Output the (X, Y) coordinate of the center of the cell containing the given text.  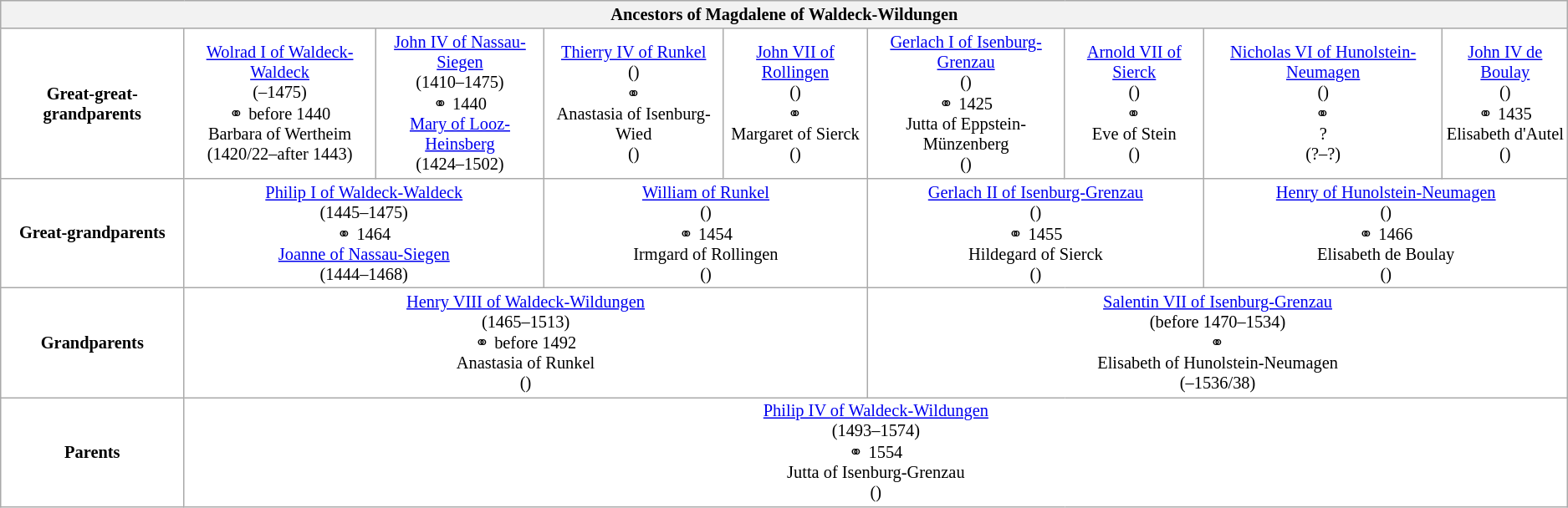
Arnold VII of Sierck()⚭Eve of Stein() (1134, 104)
Gerlach I of Isenburg-Grenzau()⚭ 1425Jutta of Eppstein-Münzenberg() (966, 104)
John IV of Nassau-Siegen(1410–1475)⚭ 1440Mary of Looz-Heinsberg(1424–1502) (460, 104)
Grandparents (92, 343)
Thierry IV of Runkel()⚭Anastasia of Isenburg-Wied() (634, 104)
William of Runkel()⚭ 1454Irmgard of Rollingen() (706, 232)
Ancestors of Magdalene of Waldeck-Wildungen (784, 14)
Wolrad I of Waldeck-Waldeck(–1475)⚭ before 1440Barbara of Wertheim(1420/22–after 1443) (279, 104)
John IV de Boulay()⚭ 1435Elisabeth d'Autel() (1505, 104)
Great-grandparents (92, 232)
Philip I of Waldeck-Waldeck(1445–1475)⚭ 1464Joanne of Nassau-Siegen(1444–1468) (365, 232)
John VII of Rollingen()⚭ Margaret of Sierck() (796, 104)
Gerlach II of Isenburg-Grenzau()⚭ 1455Hildegard of Sierck() (1035, 232)
Henry of Hunolstein-Neumagen()⚭ 1466Elisabeth de Boulay() (1387, 232)
Philip IV of Waldeck-Wildungen(1493–1574)⚭ 1554Jutta of Isenburg-Grenzau() (876, 451)
Salentin VII of Isenburg-Grenzau(before 1470–1534)⚭Elisabeth of Hunolstein-Neumagen(–1536/38) (1218, 343)
Nicholas VI of Hunolstein-Neumagen()⚭?(?–?) (1323, 104)
Great-great-grandparents (92, 104)
Parents (92, 451)
Henry VIII of Waldeck-Wildungen(1465–1513)⚭ before 1492Anastasia of Runkel() (525, 343)
